From the cell containing the given text, extract its center point as (x, y) coordinate. 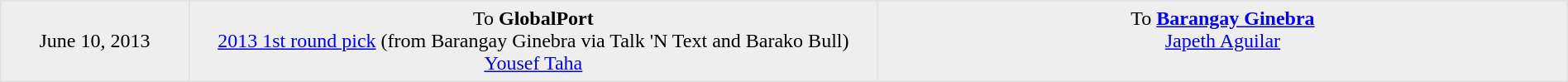
To Barangay GinebraJapeth Aguilar (1223, 41)
To GlobalPort2013 1st round pick (from Barangay Ginebra via Talk 'N Text and Barako Bull)Yousef Taha (533, 41)
June 10, 2013 (94, 41)
